From the cell containing the given text, extract its center point as (X, Y) coordinate. 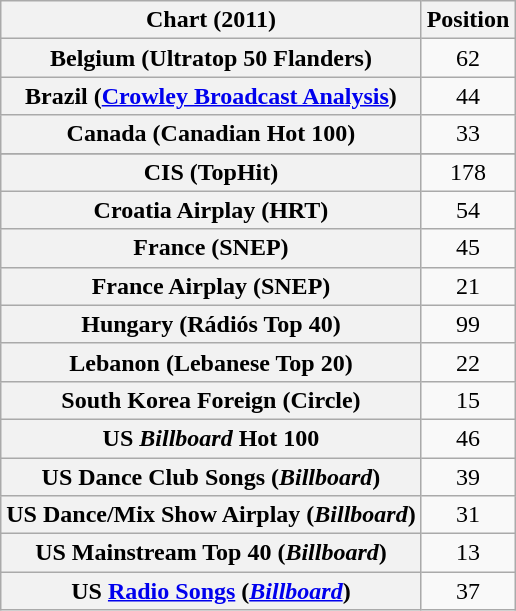
US Dance/Mix Show Airplay (Billboard) (211, 515)
13 (468, 553)
15 (468, 400)
22 (468, 362)
CIS (TopHit) (211, 172)
South Korea Foreign (Circle) (211, 400)
Brazil (Crowley Broadcast Analysis) (211, 96)
37 (468, 591)
US Mainstream Top 40 (Billboard) (211, 553)
54 (468, 210)
178 (468, 172)
Belgium (Ultratop 50 Flanders) (211, 58)
US Billboard Hot 100 (211, 438)
31 (468, 515)
US Radio Songs (Billboard) (211, 591)
99 (468, 324)
39 (468, 477)
46 (468, 438)
21 (468, 286)
44 (468, 96)
33 (468, 134)
Position (468, 20)
Chart (2011) (211, 20)
62 (468, 58)
France (SNEP) (211, 248)
France Airplay (SNEP) (211, 286)
Lebanon (Lebanese Top 20) (211, 362)
Canada (Canadian Hot 100) (211, 134)
US Dance Club Songs (Billboard) (211, 477)
Croatia Airplay (HRT) (211, 210)
45 (468, 248)
Hungary (Rádiós Top 40) (211, 324)
